Identify which cell holds the provided text, then report its (X, Y) central coordinate. 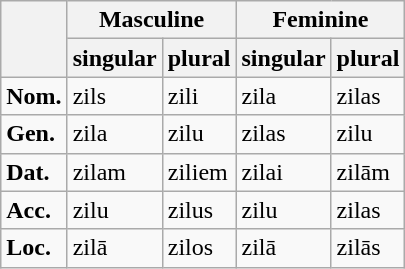
Dat. (34, 172)
zilām (368, 172)
zilam (114, 172)
Loc. (34, 248)
zili (199, 96)
Feminine (320, 20)
Acc. (34, 210)
ziliem (199, 172)
zilus (199, 210)
zilās (368, 248)
zilai (284, 172)
Nom. (34, 96)
zils (114, 96)
zilos (199, 248)
Gen. (34, 134)
Masculine (152, 20)
